Determine the (X, Y) coordinate at the center of the cell enclosing the given text.  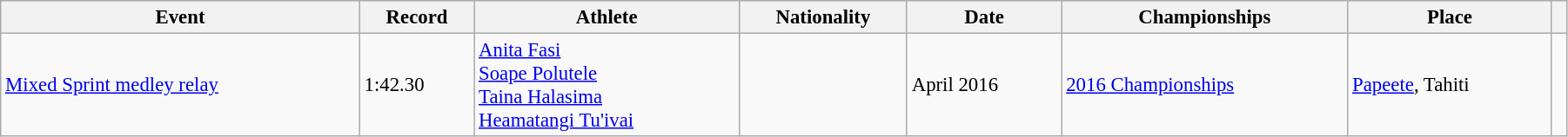
Mixed Sprint medley relay (180, 85)
April 2016 (984, 85)
Papeete, Tahiti (1450, 85)
Anita FasiSoape PoluteleTaina HalasimaHeamatangi Tu'ivai (607, 85)
Nationality (823, 17)
Record (417, 17)
Date (984, 17)
Event (180, 17)
1:42.30 (417, 85)
Athlete (607, 17)
2016 Championships (1204, 85)
Place (1450, 17)
Championships (1204, 17)
